Pinpoint the cell where the given text exists, returning its (x, y) midpoint coordinate. 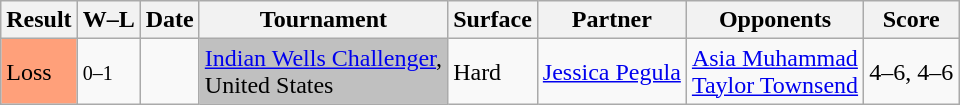
Surface (493, 20)
Tournament (323, 20)
Date (170, 20)
Opponents (774, 20)
4–6, 4–6 (912, 72)
Loss (39, 72)
Hard (493, 72)
0–1 (108, 72)
Asia Muhammad Taylor Townsend (774, 72)
Result (39, 20)
Indian Wells Challenger, United States (323, 72)
Score (912, 20)
Partner (612, 20)
W–L (108, 20)
Jessica Pegula (612, 72)
